Return the (x, y) coordinate for the center point of the cell that contains the specified text.  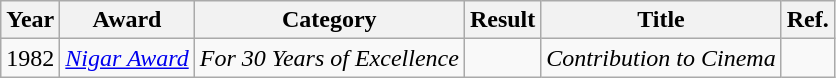
Award (127, 20)
Category (329, 20)
Contribution to Cinema (661, 58)
1982 (30, 58)
For 30 Years of Excellence (329, 58)
Title (661, 20)
Ref. (808, 20)
Nigar Award (127, 58)
Result (502, 20)
Year (30, 20)
